Return (X, Y) of the center of cell containing provided text 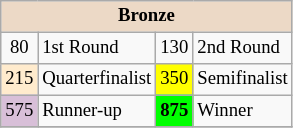
875 (174, 112)
215 (20, 80)
2nd Round (242, 48)
350 (174, 80)
80 (20, 48)
575 (20, 112)
Quarterfinalist (97, 80)
Semifinalist (242, 80)
Runner-up (97, 112)
130 (174, 48)
Winner (242, 112)
1st Round (97, 48)
Bronze (146, 16)
